Output the [x, y] coordinate of the center of the cell containing the given text.  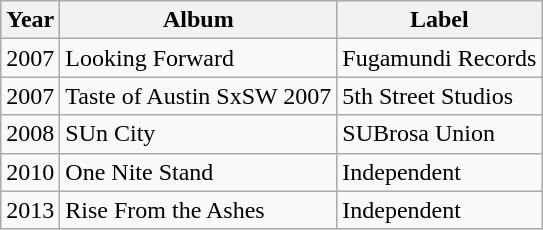
SUBrosa Union [440, 134]
5th Street Studios [440, 96]
Album [198, 20]
Label [440, 20]
Looking Forward [198, 58]
2010 [30, 172]
One Nite Stand [198, 172]
2013 [30, 210]
SUn City [198, 134]
2008 [30, 134]
Fugamundi Records [440, 58]
Rise From the Ashes [198, 210]
Year [30, 20]
Taste of Austin SxSW 2007 [198, 96]
